Output the (x, y) coordinate of the center of the cell containing the given text.  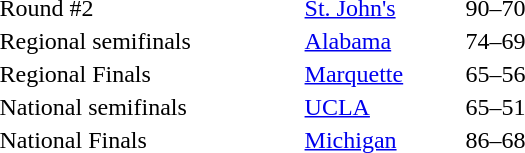
Marquette (382, 74)
UCLA (382, 107)
Alabama (382, 41)
